Provide the (X, Y) coordinate of the cell's center where the given text is located.  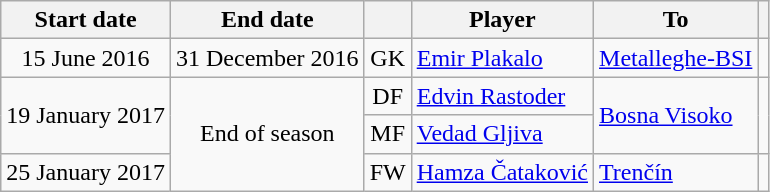
FW (388, 172)
15 June 2016 (86, 58)
To (676, 20)
End of season (267, 134)
Emir Plakalo (502, 58)
31 December 2016 (267, 58)
25 January 2017 (86, 172)
GK (388, 58)
Metalleghe-BSI (676, 58)
19 January 2017 (86, 115)
Start date (86, 20)
MF (388, 134)
Vedad Gljiva (502, 134)
Edvin Rastoder (502, 96)
DF (388, 96)
End date (267, 20)
Trenčín (676, 172)
Hamza Čataković (502, 172)
Bosna Visoko (676, 115)
Player (502, 20)
